Return the [X, Y] coordinate for the center point of the cell that contains the specified text.  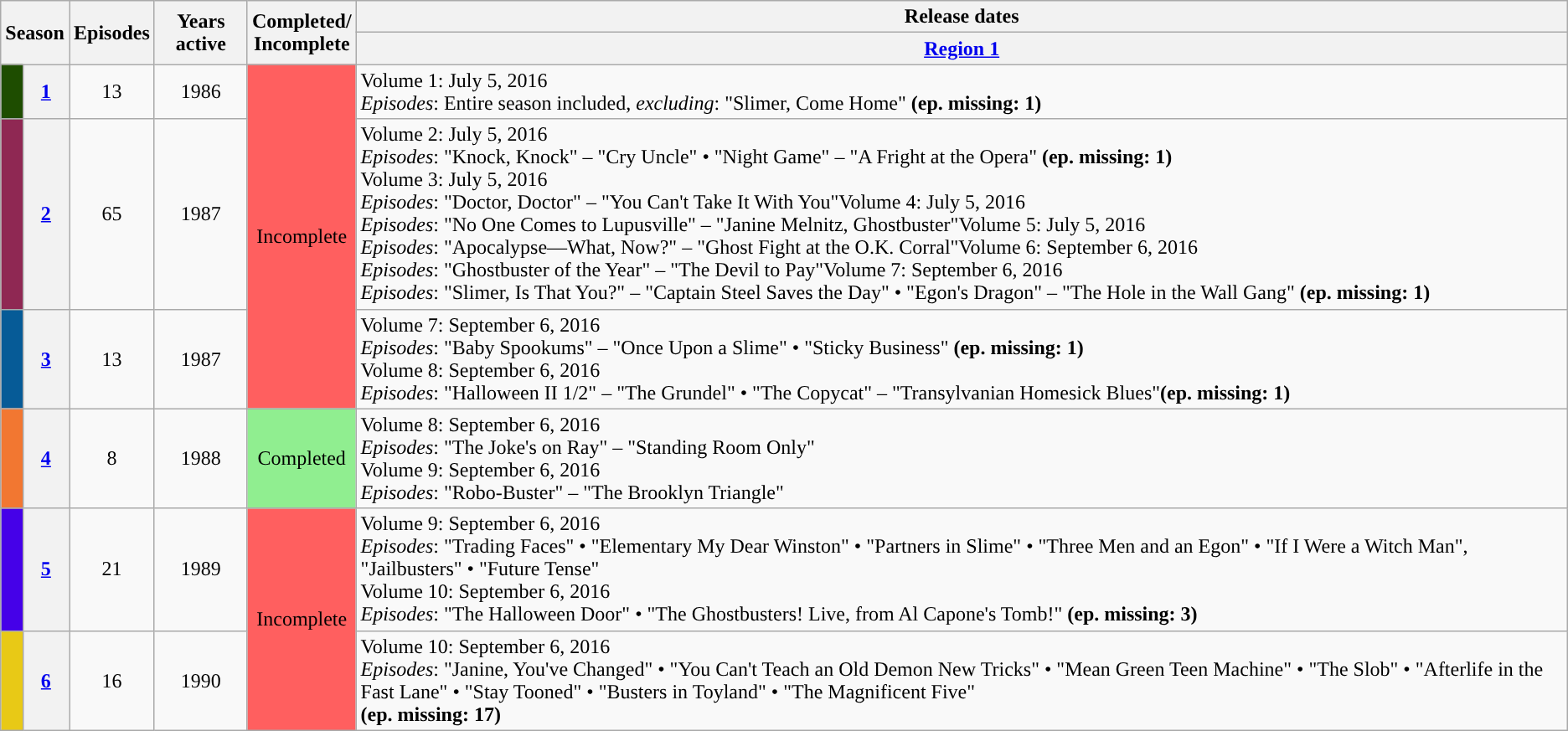
1989 [201, 569]
Episodes [111, 33]
8 [111, 459]
1 [45, 92]
Region 1 [962, 49]
Volume 1: July 5, 2016Episodes: Entire season included, excluding: "Slimer, Come Home" (ep. missing: 1) [962, 92]
21 [111, 569]
1988 [201, 459]
1986 [201, 92]
Completed/Incomplete [302, 33]
5 [45, 569]
4 [45, 459]
Completed [302, 459]
Years active [201, 33]
Season [35, 33]
2 [45, 214]
65 [111, 214]
6 [45, 680]
16 [111, 680]
1990 [201, 680]
Release dates [962, 17]
3 [45, 358]
